From the cell containing the given text, extract its center point as [x, y] coordinate. 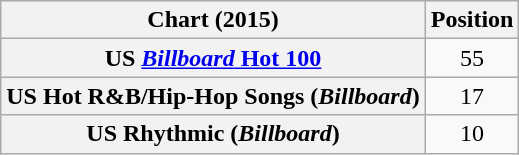
10 [472, 134]
US Billboard Hot 100 [213, 58]
US Rhythmic (Billboard) [213, 134]
US Hot R&B/Hip-Hop Songs (Billboard) [213, 96]
17 [472, 96]
Position [472, 20]
Chart (2015) [213, 20]
55 [472, 58]
